Identify which cell holds the provided text, then report its [X, Y] central coordinate. 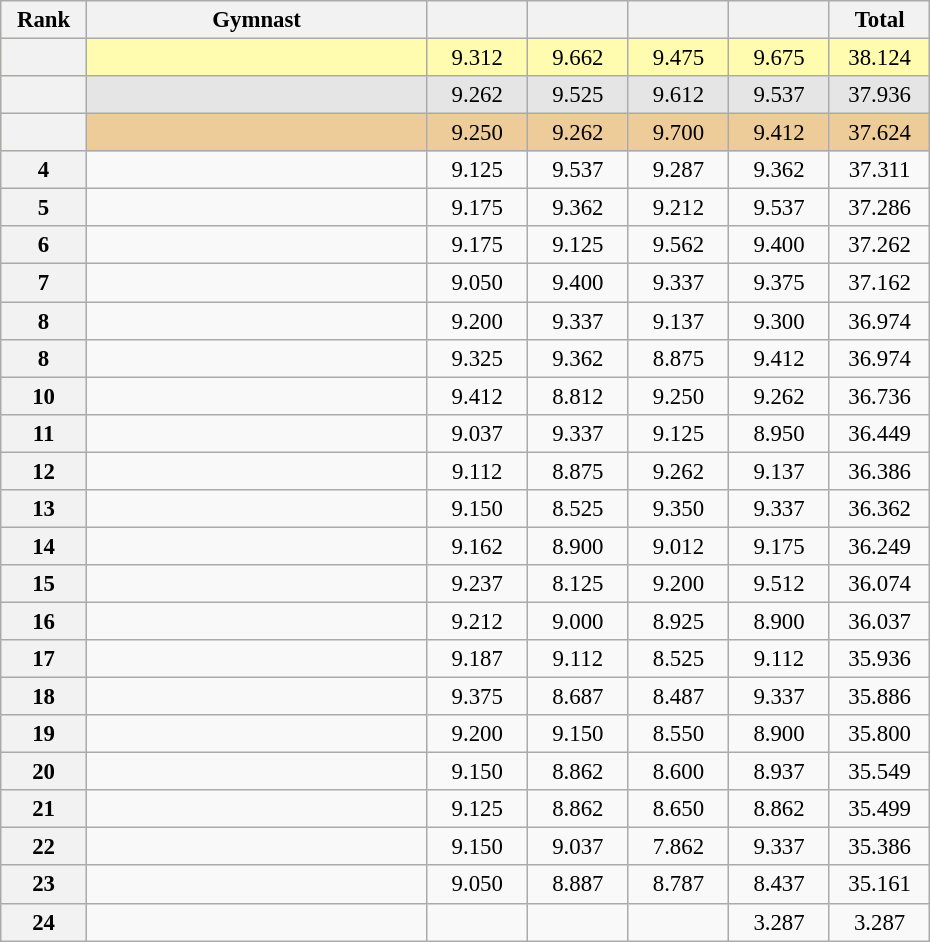
Total [880, 20]
9.312 [478, 58]
7 [44, 283]
8.937 [780, 772]
8.787 [678, 885]
35.499 [880, 809]
35.161 [880, 885]
35.936 [880, 659]
37.624 [880, 133]
9.350 [678, 509]
37.936 [880, 95]
35.886 [880, 697]
8.487 [678, 697]
36.449 [880, 433]
20 [44, 772]
Rank [44, 20]
8.125 [578, 584]
4 [44, 170]
9.525 [578, 95]
36.249 [880, 546]
9.325 [478, 358]
9.187 [478, 659]
23 [44, 885]
8.600 [678, 772]
35.549 [880, 772]
9.562 [678, 245]
36.736 [880, 396]
9.162 [478, 546]
36.037 [880, 621]
9.700 [678, 133]
22 [44, 847]
13 [44, 509]
17 [44, 659]
9.512 [780, 584]
21 [44, 809]
10 [44, 396]
9.000 [578, 621]
37.311 [880, 170]
6 [44, 245]
11 [44, 433]
35.800 [880, 734]
8.950 [780, 433]
36.074 [880, 584]
37.286 [880, 208]
8.925 [678, 621]
19 [44, 734]
9.612 [678, 95]
9.475 [678, 58]
37.262 [880, 245]
9.012 [678, 546]
35.386 [880, 847]
38.124 [880, 58]
8.437 [780, 885]
9.287 [678, 170]
8.812 [578, 396]
5 [44, 208]
8.887 [578, 885]
18 [44, 697]
8.687 [578, 697]
37.162 [880, 283]
9.675 [780, 58]
7.862 [678, 847]
16 [44, 621]
8.650 [678, 809]
9.237 [478, 584]
24 [44, 922]
14 [44, 546]
8.550 [678, 734]
36.362 [880, 509]
Gymnast [256, 20]
15 [44, 584]
36.386 [880, 471]
12 [44, 471]
9.300 [780, 321]
9.662 [578, 58]
